Identify which cell holds the provided text, then report its [x, y] central coordinate. 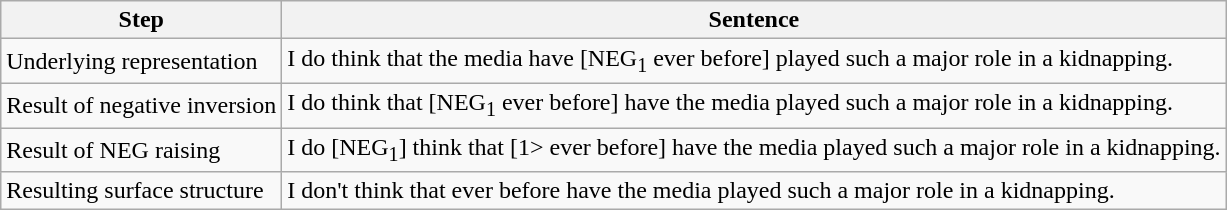
Result of NEG raising [142, 150]
Result of negative inversion [142, 105]
Underlying representation [142, 61]
Resulting surface structure [142, 191]
I do think that [NEG1 ever before] have the media played such a major role in a kidnapping. [754, 105]
I do [NEG1] think that [1> ever before] have the media played such a major role in a kidnapping. [754, 150]
Sentence [754, 20]
Step [142, 20]
I don't think that ever before have the media played such a major role in a kidnapping. [754, 191]
I do think that the media have [NEG1 ever before] played such a major role in a kidnapping. [754, 61]
